Find where the given text appears and provide that cell's center as (x, y) coordinate. 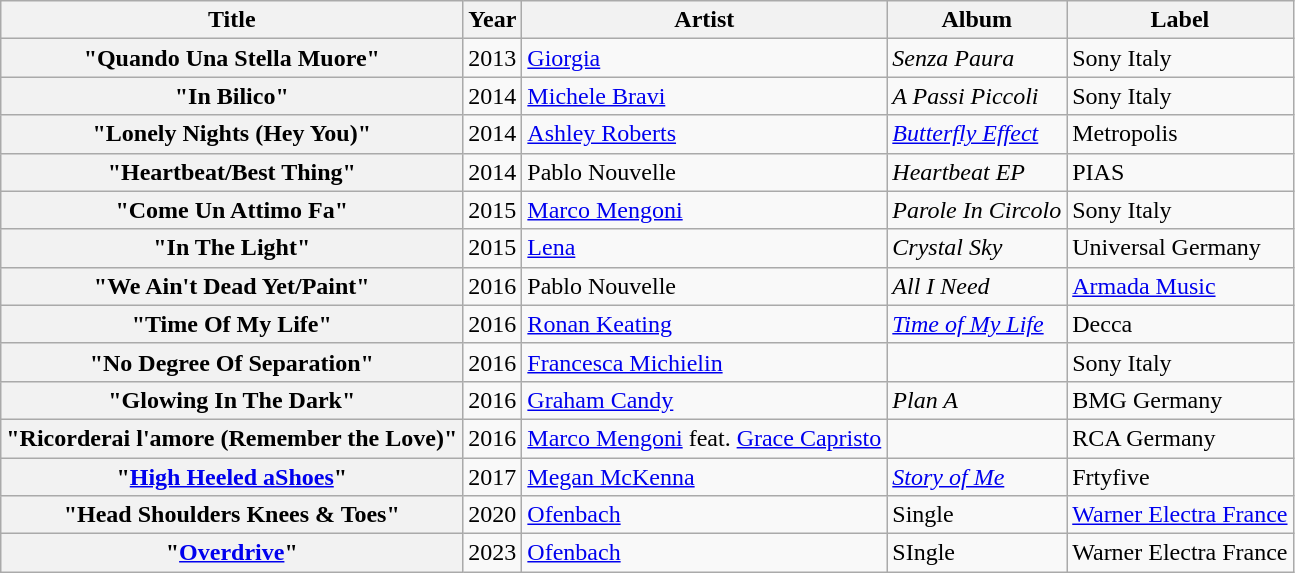
Graham Candy (704, 400)
SIngle (977, 553)
"Ricorderai l'amore (Remember the Love)" (232, 438)
Year (492, 20)
Crystal Sky (977, 248)
Album (977, 20)
Armada Music (1180, 286)
"Heartbeat/Best Thing" (232, 172)
"Quando Una Stella Muore" (232, 58)
Label (1180, 20)
Time of My Life (977, 324)
Marco Mengoni feat. Grace Capristo (704, 438)
Lena (704, 248)
Butterfly Effect (977, 134)
"Time Of My Life" (232, 324)
"Overdrive" (232, 553)
Universal Germany (1180, 248)
"Lonely Nights (Hey You)" (232, 134)
Megan McKenna (704, 477)
Senza Paura (977, 58)
BMG Germany (1180, 400)
"High Heeled aShoes" (232, 477)
2023 (492, 553)
Title (232, 20)
Parole In Circolo (977, 210)
"In The Light" (232, 248)
Marco Mengoni (704, 210)
"Glowing In The Dark" (232, 400)
2017 (492, 477)
PIAS (1180, 172)
2013 (492, 58)
"In Bilico" (232, 96)
Single (977, 515)
Frtyfive (1180, 477)
Artist (704, 20)
Metropolis (1180, 134)
"No Degree Of Separation" (232, 362)
2020 (492, 515)
Michele Bravi (704, 96)
Story of Me (977, 477)
Plan A (977, 400)
"We Ain't Dead Yet/Paint" (232, 286)
Decca (1180, 324)
Ashley Roberts (704, 134)
Francesca Michielin (704, 362)
Ronan Keating (704, 324)
Heartbeat EP (977, 172)
All I Need (977, 286)
A Passi Piccoli (977, 96)
"Come Un Attimo Fa" (232, 210)
RCA Germany (1180, 438)
Giorgia (704, 58)
"Head Shoulders Knees & Toes" (232, 515)
